Identify which cell holds the provided text, then report its (x, y) central coordinate. 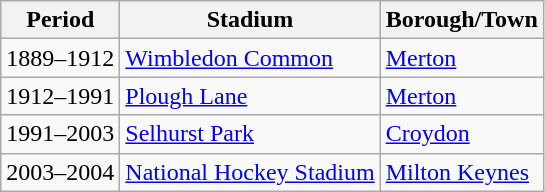
Selhurst Park (250, 134)
1991–2003 (60, 134)
Period (60, 20)
1889–1912 (60, 58)
2003–2004 (60, 172)
1912–1991 (60, 96)
Milton Keynes (462, 172)
Plough Lane (250, 96)
Croydon (462, 134)
National Hockey Stadium (250, 172)
Stadium (250, 20)
Borough/Town (462, 20)
Wimbledon Common (250, 58)
